Scan for the cell matching the given text and deliver its (x, y) coordinate at center. 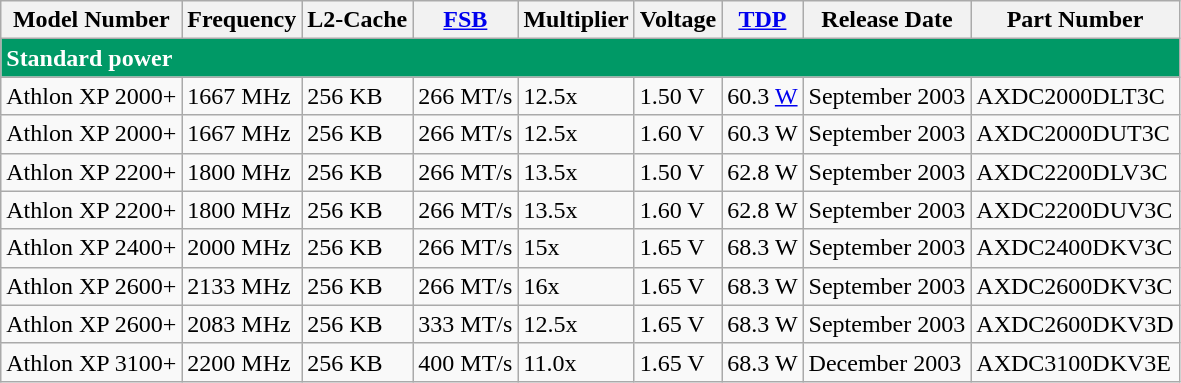
AXDC2200DUV3C (1075, 210)
Athlon XP 2400+ (92, 248)
TDP (762, 20)
December 2003 (887, 362)
Standard power (590, 58)
AXDC2200DLV3C (1075, 172)
2083 MHz (242, 324)
Part Number (1075, 20)
16x (576, 286)
333 MT/s (466, 324)
AXDC2600DKV3D (1075, 324)
400 MT/s (466, 362)
Voltage (678, 20)
AXDC2600DKV3C (1075, 286)
Athlon XP 3100+ (92, 362)
Model Number (92, 20)
Multiplier (576, 20)
AXDC2400DKV3C (1075, 248)
11.0x (576, 362)
Frequency (242, 20)
2000 MHz (242, 248)
L2-Cache (358, 20)
2133 MHz (242, 286)
AXDC2000DLT3C (1075, 96)
FSB (466, 20)
Release Date (887, 20)
AXDC3100DKV3E (1075, 362)
AXDC2000DUT3C (1075, 134)
2200 MHz (242, 362)
15x (576, 248)
